Output the (x, y) coordinate of the center of the cell containing the given text.  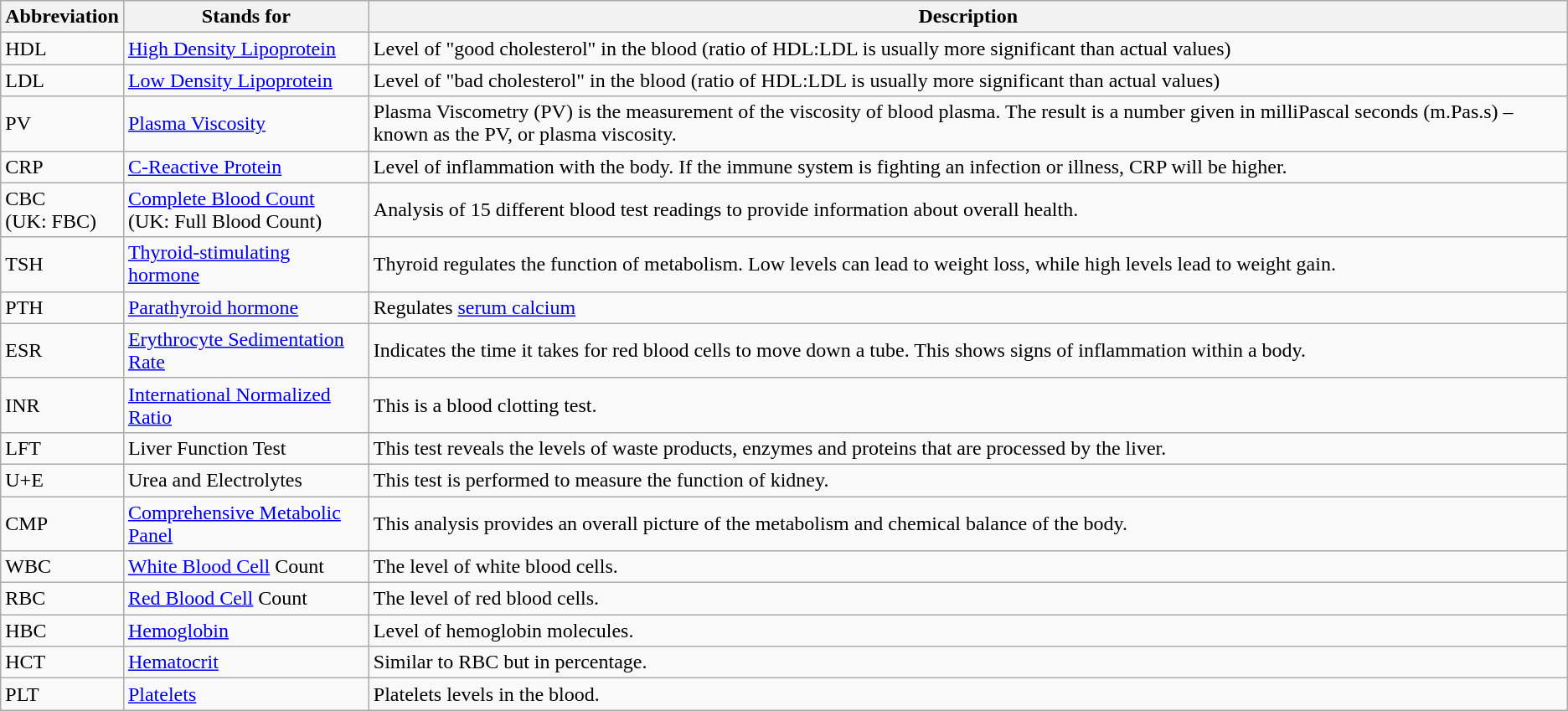
CBC(UK: FBC) (62, 209)
Indicates the time it takes for red blood cells to move down a tube. This shows signs of inflammation within a body. (968, 350)
RBC (62, 599)
Urea and Electrolytes (246, 480)
CMP (62, 523)
Platelets (246, 694)
LFT (62, 448)
High Density Lipoprotein (246, 49)
Platelets levels in the blood. (968, 694)
PTH (62, 307)
Description (968, 17)
C-Reactive Protein (246, 167)
TSH (62, 265)
Red Blood Cell Count (246, 599)
Level of hemoglobin molecules. (968, 631)
Similar to RBC but in percentage. (968, 662)
Hemoglobin (246, 631)
This test reveals the levels of waste products, enzymes and proteins that are processed by the liver. (968, 448)
Plasma Viscosity (246, 124)
Abbreviation (62, 17)
ESR (62, 350)
HCT (62, 662)
Hematocrit (246, 662)
International Normalized Ratio (246, 405)
Analysis of 15 different blood test readings to provide information about overall health. (968, 209)
HDL (62, 49)
WBC (62, 567)
Stands for (246, 17)
Comprehensive Metabolic Panel (246, 523)
Regulates serum calcium (968, 307)
This analysis provides an overall picture of the metabolism and chemical balance of the body. (968, 523)
Level of "bad cholesterol" in the blood (ratio of HDL:LDL is usually more significant than actual values) (968, 80)
Liver Function Test (246, 448)
White Blood Cell Count (246, 567)
Complete Blood Count(UK: Full Blood Count) (246, 209)
Level of "good cholesterol" in the blood (ratio of HDL:LDL is usually more significant than actual values) (968, 49)
Erythrocyte Sedimentation Rate (246, 350)
LDL (62, 80)
This is a blood clotting test. (968, 405)
PLT (62, 694)
The level of white blood cells. (968, 567)
Parathyroid hormone (246, 307)
PV (62, 124)
HBC (62, 631)
CRP (62, 167)
U+E (62, 480)
INR (62, 405)
Level of inflammation with the body. If the immune system is fighting an infection or illness, CRP will be higher. (968, 167)
Thyroid regulates the function of metabolism. Low levels can lead to weight loss, while high levels lead to weight gain. (968, 265)
Thyroid-stimulating hormone (246, 265)
This test is performed to measure the function of kidney. (968, 480)
The level of red blood cells. (968, 599)
Low Density Lipoprotein (246, 80)
